Output the [X, Y] coordinate of the center of the cell containing the given text.  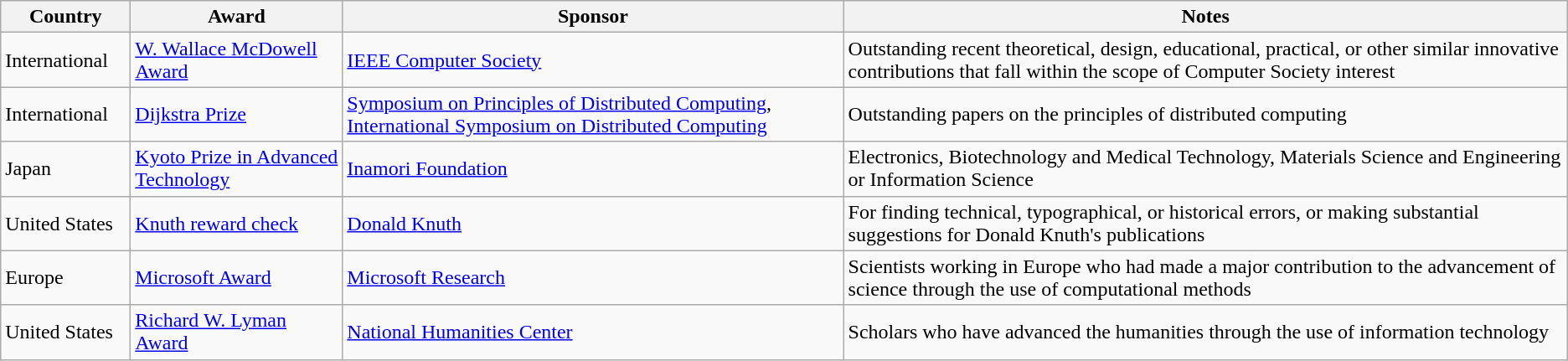
Richard W. Lyman Award [236, 332]
Outstanding papers on the principles of distributed computing [1205, 114]
Microsoft Research [593, 278]
W. Wallace McDowell Award [236, 60]
Microsoft Award [236, 278]
Notes [1205, 17]
Sponsor [593, 17]
Dijkstra Prize [236, 114]
Donald Knuth [593, 223]
Kyoto Prize in Advanced Technology [236, 169]
Award [236, 17]
Japan [65, 169]
Country [65, 17]
Symposium on Principles of Distributed Computing, International Symposium on Distributed Computing [593, 114]
Europe [65, 278]
For finding technical, typographical, or historical errors, or making substantial suggestions for Donald Knuth's publications [1205, 223]
Knuth reward check [236, 223]
Scholars who have advanced the humanities through the use of information technology [1205, 332]
Electronics, Biotechnology and Medical Technology, Materials Science and Engineering or Information Science [1205, 169]
IEEE Computer Society [593, 60]
Inamori Foundation [593, 169]
Scientists working in Europe who had made a major contribution to the advancement of science through the use of computational methods [1205, 278]
National Humanities Center [593, 332]
